Extract the (x, y) coordinate from the center of the cell holding the provided text.  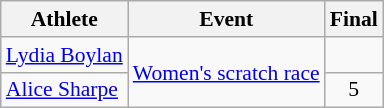
Alice Sharpe (64, 90)
Final (354, 19)
5 (354, 90)
Athlete (64, 19)
Lydia Boylan (64, 55)
Event (226, 19)
Women's scratch race (226, 72)
